Capture the cell that displays the provided text and extract its [X, Y] central coordinate. 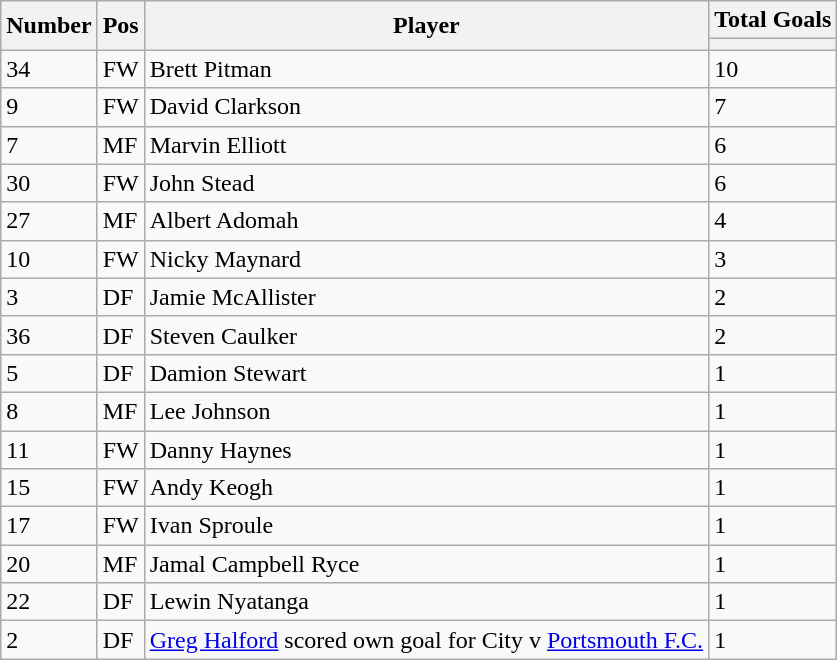
Steven Caulker [426, 335]
Ivan Sproule [426, 526]
John Stead [426, 183]
30 [49, 183]
Albert Adomah [426, 221]
Nicky Maynard [426, 259]
17 [49, 526]
Jamal Campbell Ryce [426, 564]
Number [49, 26]
Lee Johnson [426, 411]
5 [49, 373]
34 [49, 69]
11 [49, 449]
Player [426, 26]
9 [49, 107]
4 [773, 221]
Andy Keogh [426, 488]
Jamie McAllister [426, 297]
Lewin Nyatanga [426, 602]
Total Goals [773, 20]
15 [49, 488]
David Clarkson [426, 107]
Greg Halford scored own goal for City v Portsmouth F.C. [426, 640]
36 [49, 335]
Danny Haynes [426, 449]
Marvin Elliott [426, 145]
Damion Stewart [426, 373]
20 [49, 564]
27 [49, 221]
Pos [120, 26]
8 [49, 411]
22 [49, 602]
Brett Pitman [426, 69]
